Identify which cell holds the provided text, then report its [x, y] central coordinate. 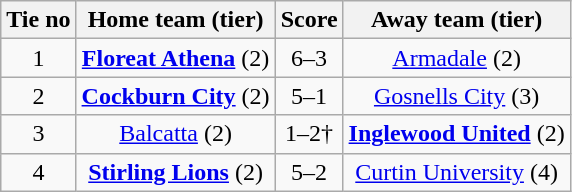
Away team (tier) [456, 20]
Curtin University (4) [456, 172]
Tie no [38, 20]
Armadale (2) [456, 58]
Gosnells City (3) [456, 96]
2 [38, 96]
Stirling Lions (2) [176, 172]
Score [309, 20]
Floreat Athena (2) [176, 58]
3 [38, 134]
6–3 [309, 58]
4 [38, 172]
1–2† [309, 134]
5–2 [309, 172]
Balcatta (2) [176, 134]
1 [38, 58]
Home team (tier) [176, 20]
Inglewood United (2) [456, 134]
5–1 [309, 96]
Cockburn City (2) [176, 96]
